Identify which cell holds the provided text, then report its (x, y) central coordinate. 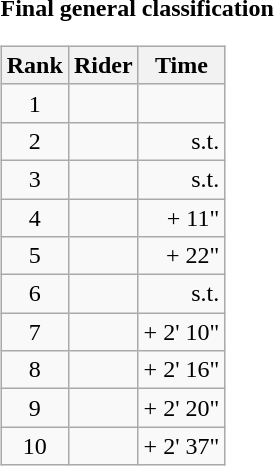
+ 2' 20" (182, 408)
+ 22" (182, 256)
4 (34, 217)
7 (34, 332)
Rank (34, 65)
Time (182, 65)
+ 2' 16" (182, 370)
+ 11" (182, 217)
Rider (103, 65)
2 (34, 141)
+ 2' 37" (182, 446)
1 (34, 103)
8 (34, 370)
+ 2' 10" (182, 332)
5 (34, 256)
3 (34, 179)
6 (34, 294)
9 (34, 408)
10 (34, 446)
